Output the [X, Y] coordinate of the center of the cell containing the given text.  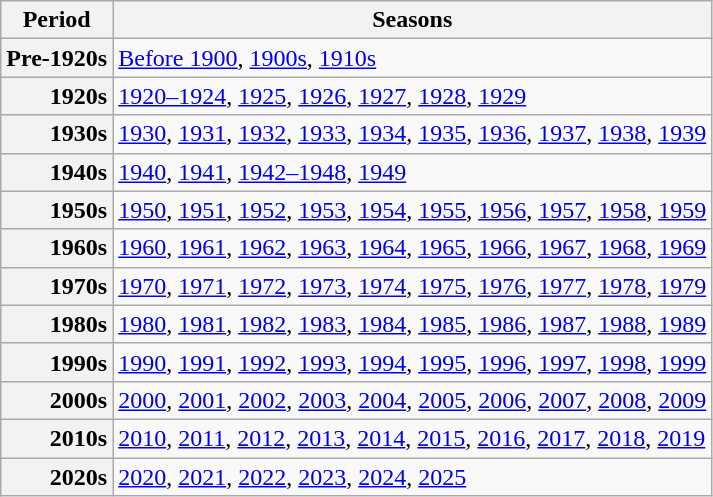
2000s [57, 400]
1950s [57, 210]
1940, 1941, 1942–1948, 1949 [412, 172]
1930, 1931, 1932, 1933, 1934, 1935, 1936, 1937, 1938, 1939 [412, 134]
1920s [57, 96]
1970, 1971, 1972, 1973, 1974, 1975, 1976, 1977, 1978, 1979 [412, 286]
1990s [57, 362]
1980, 1981, 1982, 1983, 1984, 1985, 1986, 1987, 1988, 1989 [412, 324]
Before 1900, 1900s, 1910s [412, 58]
1960s [57, 248]
2020s [57, 477]
2020, 2021, 2022, 2023, 2024, 2025 [412, 477]
1950, 1951, 1952, 1953, 1954, 1955, 1956, 1957, 1958, 1959 [412, 210]
1970s [57, 286]
1980s [57, 324]
1930s [57, 134]
2000, 2001, 2002, 2003, 2004, 2005, 2006, 2007, 2008, 2009 [412, 400]
1960, 1961, 1962, 1963, 1964, 1965, 1966, 1967, 1968, 1969 [412, 248]
2010, 2011, 2012, 2013, 2014, 2015, 2016, 2017, 2018, 2019 [412, 438]
1940s [57, 172]
Seasons [412, 20]
2010s [57, 438]
1990, 1991, 1992, 1993, 1994, 1995, 1996, 1997, 1998, 1999 [412, 362]
Period [57, 20]
Pre-1920s [57, 58]
1920–1924, 1925, 1926, 1927, 1928, 1929 [412, 96]
